For the text-containing cell, return its midpoint in [X, Y] coordinate format. 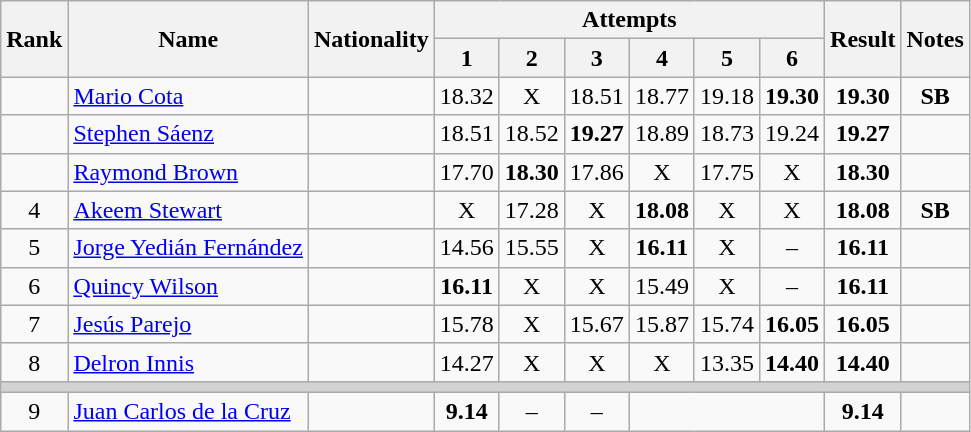
3 [596, 58]
Akeem Stewart [188, 210]
Juan Carlos de la Cruz [188, 411]
Attempts [629, 20]
Raymond Brown [188, 172]
18.73 [726, 134]
Name [188, 39]
17.75 [726, 172]
17.70 [466, 172]
Mario Cota [188, 96]
18.89 [662, 134]
14.56 [466, 248]
19.18 [726, 96]
14.27 [466, 362]
18.52 [532, 134]
2 [532, 58]
Jorge Yedián Fernández [188, 248]
19.24 [792, 134]
15.67 [596, 324]
Result [863, 39]
8 [34, 362]
Notes [935, 39]
Nationality [371, 39]
15.49 [662, 286]
15.55 [532, 248]
17.28 [532, 210]
Jesús Parejo [188, 324]
13.35 [726, 362]
15.87 [662, 324]
15.74 [726, 324]
Stephen Sáenz [188, 134]
9 [34, 411]
Quincy Wilson [188, 286]
Rank [34, 39]
17.86 [596, 172]
18.77 [662, 96]
Delron Innis [188, 362]
15.78 [466, 324]
1 [466, 58]
18.32 [466, 96]
7 [34, 324]
